Return the (x, y) coordinate for the center point of the cell that contains the specified text.  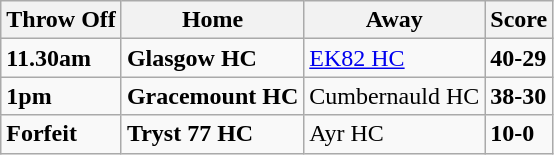
38-30 (519, 96)
Cumbernauld HC (394, 96)
Tryst 77 HC (212, 134)
Forfeit (62, 134)
EK82 HC (394, 58)
11.30am (62, 58)
Home (212, 20)
1pm (62, 96)
Ayr HC (394, 134)
Score (519, 20)
Throw Off (62, 20)
Away (394, 20)
40-29 (519, 58)
10-0 (519, 134)
Gracemount HC (212, 96)
Glasgow HC (212, 58)
